Capture the cell that displays the provided text and extract its [X, Y] central coordinate. 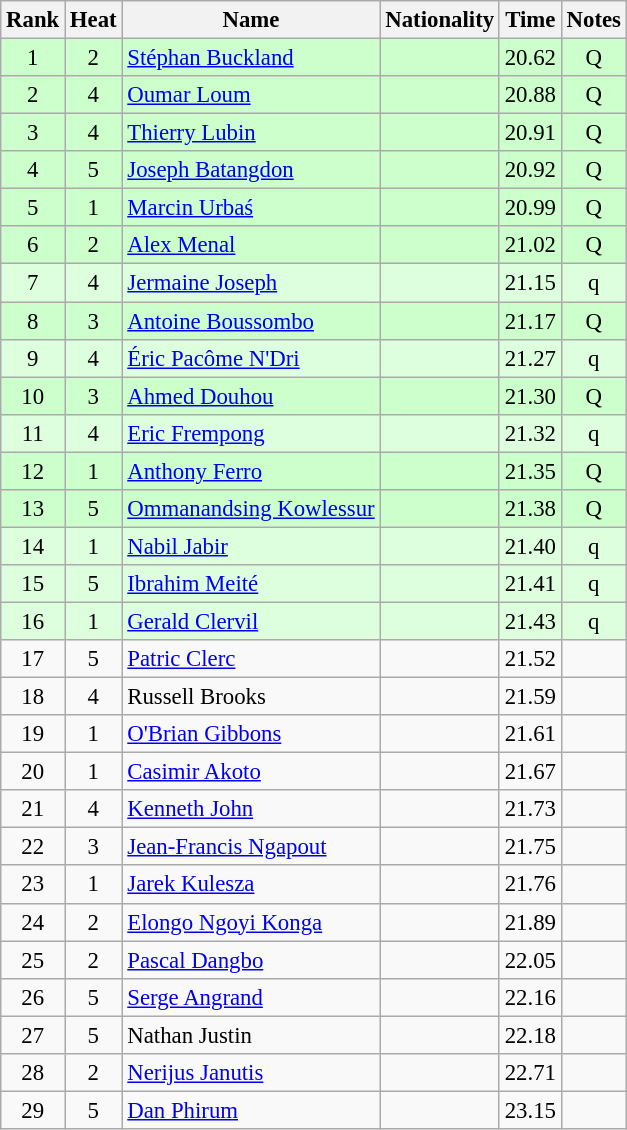
Ahmed Douhou [251, 396]
27 [33, 1035]
6 [33, 245]
Thierry Lubin [251, 133]
Time [530, 20]
22 [33, 847]
22.16 [530, 997]
21.89 [530, 922]
21.52 [530, 659]
21.30 [530, 396]
18 [33, 697]
Marcin Urbaś [251, 208]
17 [33, 659]
Ommanandsing Kowlessur [251, 509]
21.75 [530, 847]
21.15 [530, 283]
21.67 [530, 772]
Eric Frempong [251, 433]
14 [33, 546]
21.40 [530, 546]
Elongo Ngoyi Konga [251, 922]
9 [33, 358]
Alex Menal [251, 245]
22.71 [530, 1073]
Name [251, 20]
Kenneth John [251, 809]
Gerald Clervil [251, 621]
20.92 [530, 170]
21.41 [530, 584]
21.02 [530, 245]
Nerijus Janutis [251, 1073]
21.27 [530, 358]
29 [33, 1110]
15 [33, 584]
28 [33, 1073]
20.62 [530, 58]
21.73 [530, 809]
21.76 [530, 885]
25 [33, 960]
8 [33, 321]
O'Brian Gibbons [251, 734]
Heat [94, 20]
11 [33, 433]
24 [33, 922]
23 [33, 885]
Rank [33, 20]
Éric Pacôme N'Dri [251, 358]
Nathan Justin [251, 1035]
13 [33, 509]
20.99 [530, 208]
Casimir Akoto [251, 772]
Nabil Jabir [251, 546]
Ibrahim Meité [251, 584]
26 [33, 997]
21.32 [530, 433]
Anthony Ferro [251, 471]
Oumar Loum [251, 95]
Joseph Batangdon [251, 170]
Jermaine Joseph [251, 283]
22.18 [530, 1035]
22.05 [530, 960]
Jean-Francis Ngapout [251, 847]
21.59 [530, 697]
Russell Brooks [251, 697]
20.91 [530, 133]
21.61 [530, 734]
16 [33, 621]
10 [33, 396]
21.35 [530, 471]
Stéphan Buckland [251, 58]
Patric Clerc [251, 659]
7 [33, 283]
20 [33, 772]
21.43 [530, 621]
Antoine Boussombo [251, 321]
Pascal Dangbo [251, 960]
Nationality [440, 20]
Jarek Kulesza [251, 885]
19 [33, 734]
12 [33, 471]
20.88 [530, 95]
21.38 [530, 509]
23.15 [530, 1110]
Serge Angrand [251, 997]
Dan Phirum [251, 1110]
21 [33, 809]
Notes [594, 20]
21.17 [530, 321]
